Pinpoint the cell where the given text exists, returning its (X, Y) midpoint coordinate. 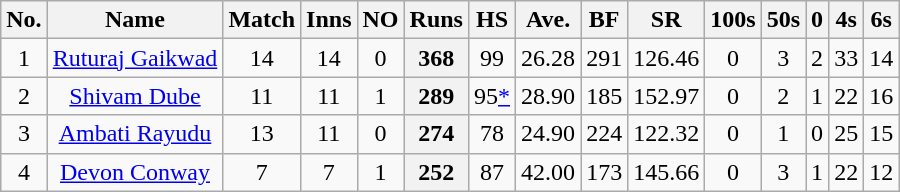
24.90 (548, 134)
78 (492, 134)
Inns (329, 20)
16 (882, 96)
No. (24, 20)
Runs (436, 20)
42.00 (548, 172)
4 (24, 172)
HS (492, 20)
28.90 (548, 96)
185 (604, 96)
6s (882, 20)
122.32 (666, 134)
274 (436, 134)
Ruturaj Gaikwad (135, 58)
BF (604, 20)
Devon Conway (135, 172)
Name (135, 20)
4s (846, 20)
Match (262, 20)
15 (882, 134)
95* (492, 96)
224 (604, 134)
26.28 (548, 58)
25 (846, 134)
NO (380, 20)
Shivam Dube (135, 96)
126.46 (666, 58)
50s (783, 20)
12 (882, 172)
368 (436, 58)
33 (846, 58)
173 (604, 172)
87 (492, 172)
Ambati Rayudu (135, 134)
100s (733, 20)
13 (262, 134)
152.97 (666, 96)
291 (604, 58)
145.66 (666, 172)
289 (436, 96)
Ave. (548, 20)
99 (492, 58)
SR (666, 20)
252 (436, 172)
